Output the (x, y) coordinate of the center of the cell containing the given text.  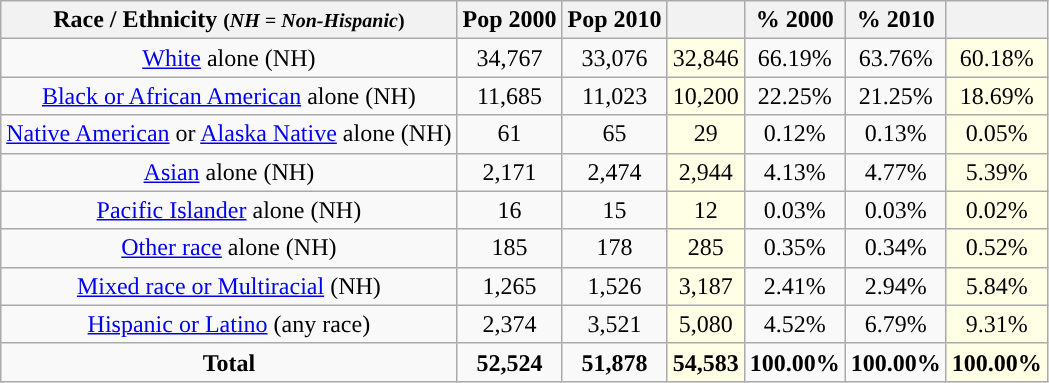
Native American or Alaska Native alone (NH) (229, 134)
5,080 (706, 324)
2,374 (510, 324)
11,685 (510, 96)
0.12% (794, 134)
66.19% (794, 58)
15 (614, 210)
18.69% (996, 96)
1,265 (510, 286)
5.84% (996, 286)
0.02% (996, 210)
Mixed race or Multiracial (NH) (229, 286)
Asian alone (NH) (229, 172)
6.79% (896, 324)
% 2010 (896, 20)
52,524 (510, 362)
4.52% (794, 324)
51,878 (614, 362)
4.77% (896, 172)
65 (614, 134)
0.34% (896, 248)
2,944 (706, 172)
12 (706, 210)
5.39% (996, 172)
32,846 (706, 58)
33,076 (614, 58)
0.05% (996, 134)
16 (510, 210)
2,171 (510, 172)
2.41% (794, 286)
54,583 (706, 362)
285 (706, 248)
9.31% (996, 324)
11,023 (614, 96)
1,526 (614, 286)
Pop 2010 (614, 20)
0.52% (996, 248)
2,474 (614, 172)
3,521 (614, 324)
Total (229, 362)
Black or African American alone (NH) (229, 96)
178 (614, 248)
21.25% (896, 96)
63.76% (896, 58)
0.35% (794, 248)
22.25% (794, 96)
10,200 (706, 96)
3,187 (706, 286)
Hispanic or Latino (any race) (229, 324)
White alone (NH) (229, 58)
0.13% (896, 134)
2.94% (896, 286)
% 2000 (794, 20)
Pop 2000 (510, 20)
60.18% (996, 58)
61 (510, 134)
Other race alone (NH) (229, 248)
4.13% (794, 172)
Race / Ethnicity (NH = Non-Hispanic) (229, 20)
185 (510, 248)
34,767 (510, 58)
Pacific Islander alone (NH) (229, 210)
29 (706, 134)
